Search for the cell housing the specified text and yield its [X, Y] center coordinate. 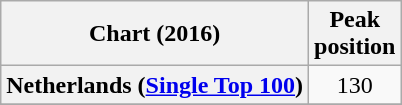
Netherlands (Single Top 100) [155, 85]
Chart (2016) [155, 34]
Peakposition [355, 34]
130 [355, 85]
